For the text-containing cell, return its midpoint in [X, Y] coordinate format. 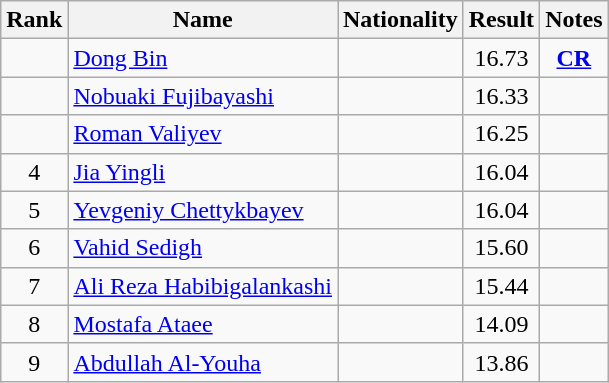
Result [501, 20]
15.60 [501, 248]
16.33 [501, 96]
Name [203, 20]
Mostafa Ataee [203, 324]
16.73 [501, 58]
Rank [34, 20]
Nobuaki Fujibayashi [203, 96]
6 [34, 248]
Abdullah Al-Youha [203, 362]
Ali Reza Habibigalankashi [203, 286]
7 [34, 286]
13.86 [501, 362]
Nationality [401, 20]
Vahid Sedigh [203, 248]
4 [34, 172]
5 [34, 210]
15.44 [501, 286]
Notes [574, 20]
Jia Yingli [203, 172]
Roman Valiyev [203, 134]
Yevgeniy Chettykbayev [203, 210]
14.09 [501, 324]
9 [34, 362]
16.25 [501, 134]
Dong Bin [203, 58]
CR [574, 58]
8 [34, 324]
